Scan for the cell matching the given text and deliver its (x, y) coordinate at center. 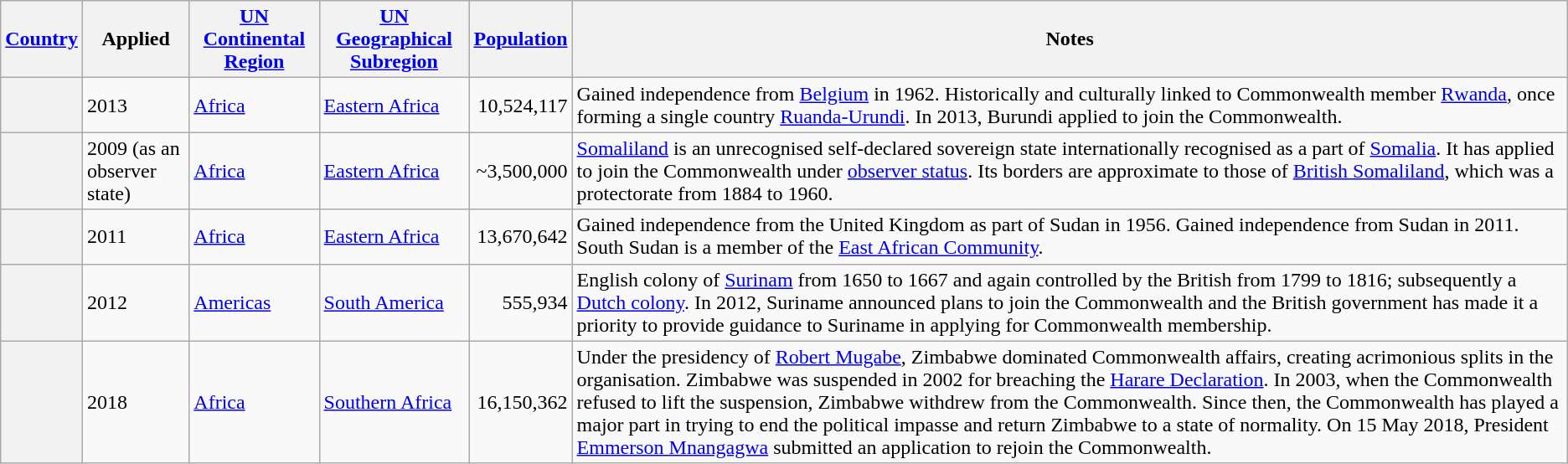
10,524,117 (521, 106)
Population (521, 39)
2012 (136, 302)
Americas (255, 302)
555,934 (521, 302)
2013 (136, 106)
Applied (136, 39)
16,150,362 (521, 402)
2018 (136, 402)
Country (42, 39)
13,670,642 (521, 236)
Notes (1070, 39)
South America (394, 302)
2009 (as an observer state) (136, 171)
Southern Africa (394, 402)
~3,500,000 (521, 171)
2011 (136, 236)
UN Continental Region (255, 39)
UN Geographical Subregion (394, 39)
